Detect which cell encompasses the target text, then output its (X, Y) center coordinate. 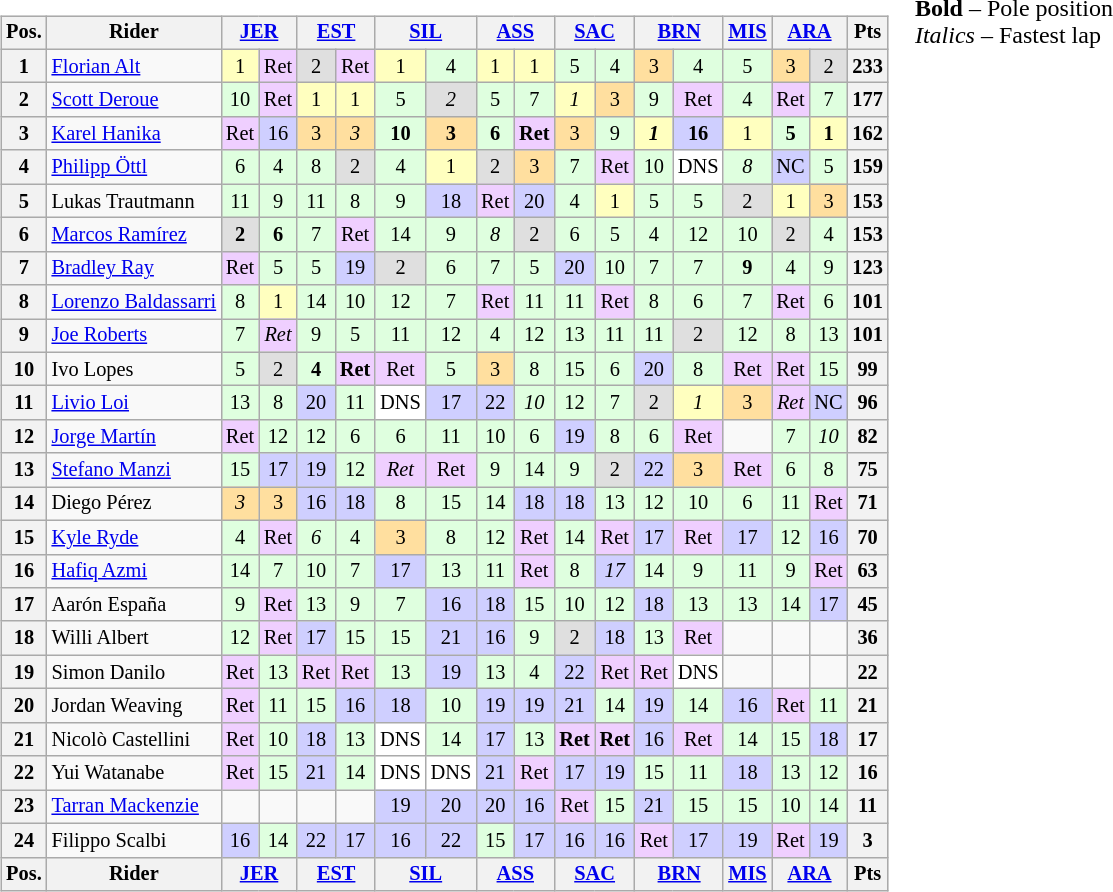
Jordan Weaving (134, 706)
Hafiq Azmi (134, 571)
Willi Albert (134, 638)
82 (868, 437)
Florian Alt (134, 66)
Filippo Scalbi (134, 840)
159 (868, 167)
Tarran Mackenzie (134, 807)
177 (868, 100)
23 (24, 807)
Yui Watanabe (134, 773)
63 (868, 571)
Lukas Trautmann (134, 201)
Bradley Ray (134, 268)
70 (868, 537)
Philipp Öttl (134, 167)
Aarón España (134, 605)
Stefano Manzi (134, 470)
Nicolò Castellini (134, 739)
162 (868, 134)
71 (868, 504)
Kyle Ryde (134, 537)
123 (868, 268)
Scott Deroue (134, 100)
Diego Pérez (134, 504)
Marcos Ramírez (134, 235)
233 (868, 66)
Simon Danilo (134, 672)
Lorenzo Baldassarri (134, 302)
45 (868, 605)
99 (868, 369)
96 (868, 403)
Livio Loi (134, 403)
36 (868, 638)
Karel Hanika (134, 134)
Ivo Lopes (134, 369)
24 (24, 840)
Jorge Martín (134, 437)
Joe Roberts (134, 336)
75 (868, 470)
